Capture the cell that displays the provided text and extract its (X, Y) central coordinate. 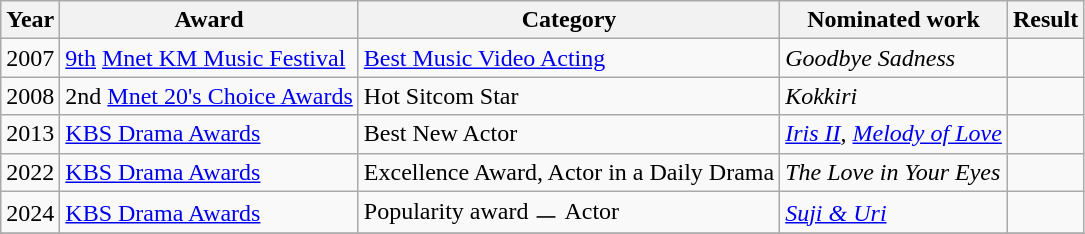
Hot Sitcom Star (568, 96)
Popularity award ㅡ Actor (568, 212)
Category (568, 20)
Award (209, 20)
Best Music Video Acting (568, 58)
2008 (30, 96)
Kokkiri (894, 96)
Nominated work (894, 20)
2024 (30, 212)
Best New Actor (568, 134)
2007 (30, 58)
The Love in Your Eyes (894, 172)
2022 (30, 172)
9th Mnet KM Music Festival (209, 58)
Suji & Uri (894, 212)
Year (30, 20)
Excellence Award, Actor in a Daily Drama (568, 172)
Iris II, Melody of Love (894, 134)
2013 (30, 134)
Goodbye Sadness (894, 58)
Result (1045, 20)
2nd Mnet 20's Choice Awards (209, 96)
